Locate the cell with the specified text and output its [X, Y] center coordinate. 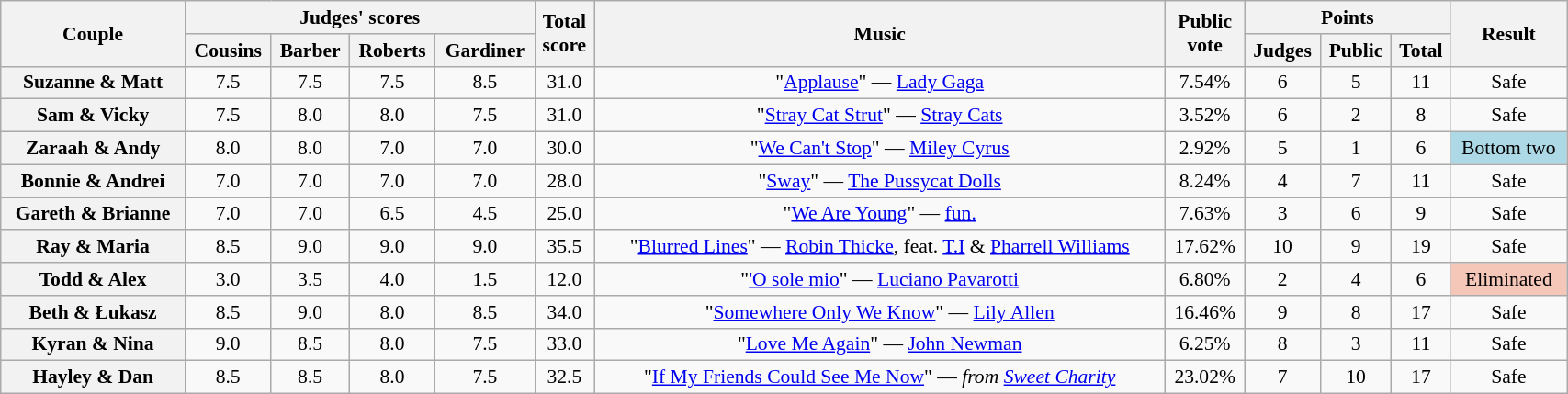
Beth & Łukasz [94, 312]
6.5 [391, 214]
1.5 [485, 279]
7.54% [1205, 83]
Total [1421, 51]
"Somewhere Only We Know" — Lily Allen [880, 312]
Result [1508, 33]
Judges [1282, 51]
8.24% [1205, 181]
17.62% [1205, 247]
Gardiner [485, 51]
Music [880, 33]
"Sway" — The Pussycat Dolls [880, 181]
3.0 [228, 279]
Cousins [228, 51]
1 [1356, 149]
4.5 [485, 214]
34.0 [564, 312]
Ray & Maria [94, 247]
19 [1421, 247]
Barber [310, 51]
Todd & Alex [94, 279]
Couple [94, 33]
Bonnie & Andrei [94, 181]
7.63% [1205, 214]
2.92% [1205, 149]
"We Can't Stop" — Miley Cyrus [880, 149]
23.02% [1205, 377]
Eliminated [1508, 279]
Public [1356, 51]
Bottom two [1508, 149]
3.5 [310, 279]
Suzanne & Matt [94, 83]
6.80% [1205, 279]
35.5 [564, 247]
"Stray Cat Strut" — Stray Cats [880, 116]
"Love Me Again" — John Newman [880, 344]
12.0 [564, 279]
Points [1348, 17]
6.25% [1205, 344]
Sam & Vicky [94, 116]
3.52% [1205, 116]
Judges' scores [360, 17]
16.46% [1205, 312]
"Blurred Lines" — Robin Thicke, feat. T.I & Pharrell Williams [880, 247]
30.0 [564, 149]
Gareth & Brianne [94, 214]
"Applause" — Lady Gaga [880, 83]
Kyran & Nina [94, 344]
4.0 [391, 279]
Hayley & Dan [94, 377]
"'O sole mio" — Luciano Pavarotti [880, 279]
28.0 [564, 181]
"If My Friends Could See Me Now" — from Sweet Charity [880, 377]
Publicvote [1205, 33]
Totalscore [564, 33]
Roberts [391, 51]
"We Are Young" — fun. [880, 214]
Zaraah & Andy [94, 149]
33.0 [564, 344]
25.0 [564, 214]
32.5 [564, 377]
